For the text-containing cell, return its midpoint in (x, y) coordinate format. 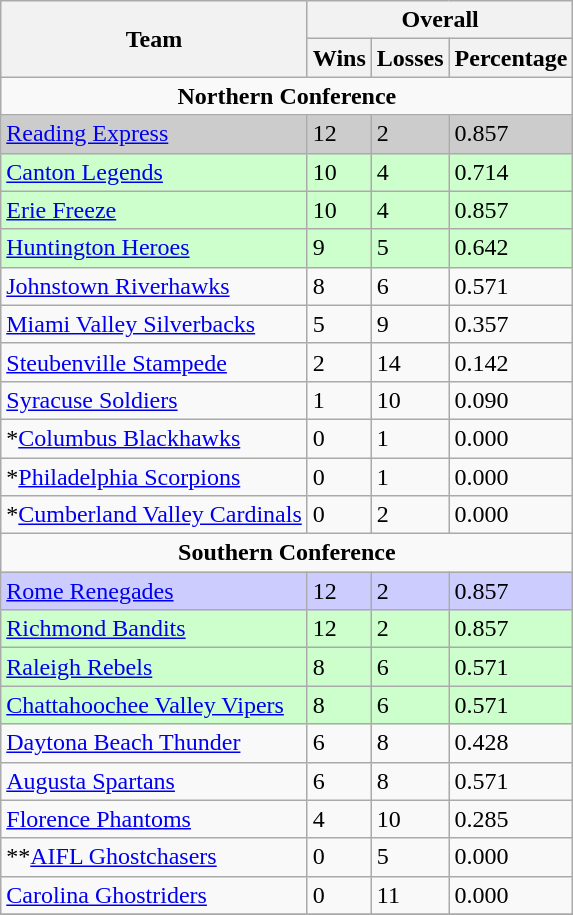
Canton Legends (154, 172)
0.714 (511, 172)
Losses (410, 58)
*Columbus Blackhawks (154, 438)
Johnstown Riverhawks (154, 286)
*Philadelphia Scorpions (154, 477)
Daytona Beach Thunder (154, 743)
0.090 (511, 400)
Percentage (511, 58)
Northern Conference (287, 96)
0.428 (511, 743)
Richmond Bandits (154, 629)
0.642 (511, 248)
Syracuse Soldiers (154, 400)
Southern Conference (287, 553)
Miami Valley Silverbacks (154, 324)
0.142 (511, 362)
Overall (440, 20)
Erie Freeze (154, 210)
0.285 (511, 819)
Raleigh Rebels (154, 667)
Carolina Ghostriders (154, 895)
*Cumberland Valley Cardinals (154, 515)
Huntington Heroes (154, 248)
Augusta Spartans (154, 781)
**AIFL Ghostchasers (154, 857)
Wins (339, 58)
Florence Phantoms (154, 819)
14 (410, 362)
Steubenville Stampede (154, 362)
Team (154, 39)
11 (410, 895)
Chattahoochee Valley Vipers (154, 705)
Rome Renegades (154, 591)
0.357 (511, 324)
Reading Express (154, 134)
